Determine the [x, y] coordinate at the center of the cell enclosing the given text.  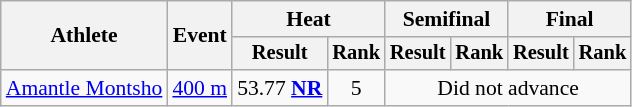
Semifinal [446, 19]
Did not advance [508, 88]
Amantle Montsho [84, 88]
Final [570, 19]
53.77 NR [280, 88]
Athlete [84, 36]
400 m [200, 88]
5 [356, 88]
Heat [308, 19]
Event [200, 36]
